Scan for the cell matching the given text and deliver its (x, y) coordinate at center. 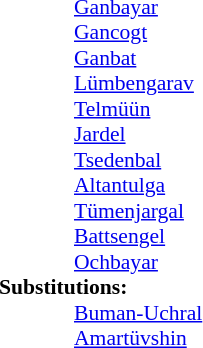
Battsengel (138, 237)
Buman-Uchral (138, 313)
Tümenjargal (138, 211)
Altantulga (138, 185)
Jardel (138, 135)
Ochbayar (138, 262)
Gancogt (138, 33)
Telmüün (138, 109)
Tsedenbal (138, 160)
Lümbengarav (138, 83)
Ganbat (138, 58)
